Detect which cell encompasses the target text, then output its [X, Y] center coordinate. 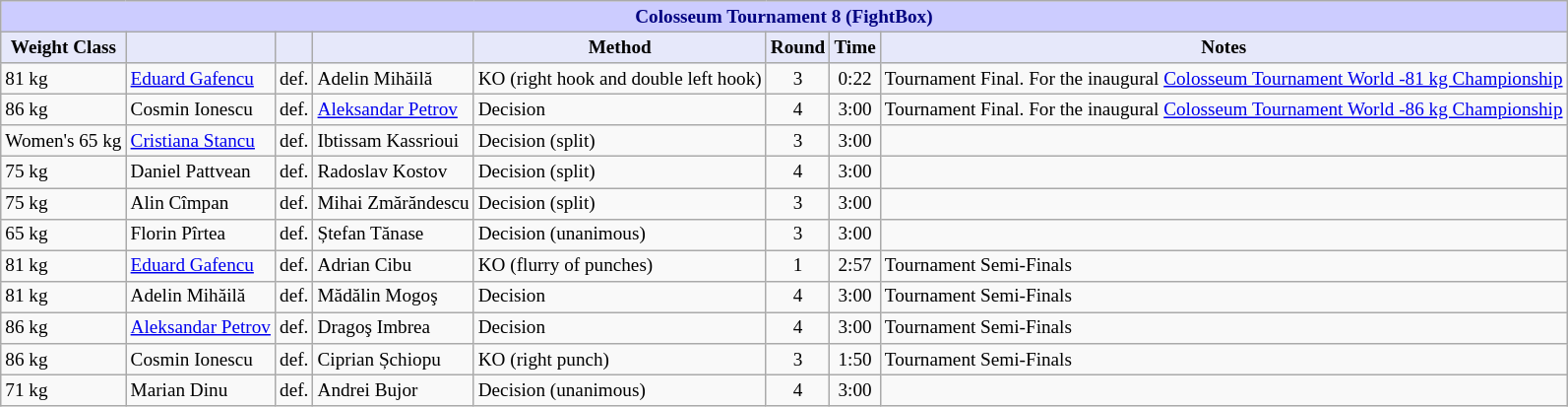
Daniel Pattvean [201, 172]
Women's 65 kg [63, 141]
Adrian Cibu [394, 266]
1 [797, 266]
KO (flurry of punches) [620, 266]
71 kg [63, 390]
Method [620, 47]
Cristiana Stancu [201, 141]
Ștefan Tănase [394, 235]
0:22 [854, 79]
KO (right punch) [620, 360]
Colosseum Tournament 8 (FightBox) [784, 17]
Ciprian Șchiopu [394, 360]
Tournament Final. For the inaugural Colosseum Tournament World -81 kg Championship [1223, 79]
Alin Cîmpan [201, 203]
Round [797, 47]
1:50 [854, 360]
Andrei Bujor [394, 390]
Time [854, 47]
KO (right hook and double left hook) [620, 79]
Mădălin Mogoş [394, 297]
Mihai Zmărăndescu [394, 203]
2:57 [854, 266]
Weight Class [63, 47]
Notes [1223, 47]
65 kg [63, 235]
Florin Pîrtea [201, 235]
Marian Dinu [201, 390]
Tournament Final. For the inaugural Colosseum Tournament World -86 kg Championship [1223, 109]
Dragoş Imbrea [394, 328]
Ibtissam Kassrioui [394, 141]
Radoslav Kostov [394, 172]
